Search for the cell housing the specified text and yield its (X, Y) center coordinate. 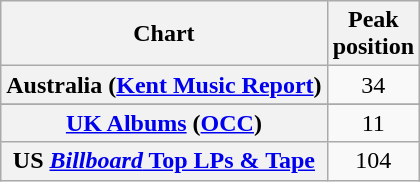
34 (373, 85)
11 (373, 123)
Chart (164, 34)
UK Albums (OCC) (164, 123)
Australia (Kent Music Report) (164, 85)
104 (373, 161)
US Billboard Top LPs & Tape (164, 161)
Peakposition (373, 34)
